Identify which cell holds the provided text, then report its (x, y) central coordinate. 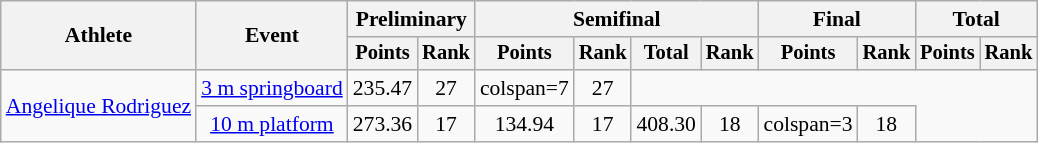
134.94 (524, 124)
Athlete (98, 36)
Angelique Rodriguez (98, 106)
Event (272, 36)
235.47 (382, 88)
Preliminary (412, 19)
Semifinal (617, 19)
273.36 (382, 124)
408.30 (666, 124)
colspan=3 (808, 124)
10 m platform (272, 124)
colspan=7 (524, 88)
3 m springboard (272, 88)
Final (838, 19)
